Return the [x, y] coordinate for the center point of the cell that contains the specified text.  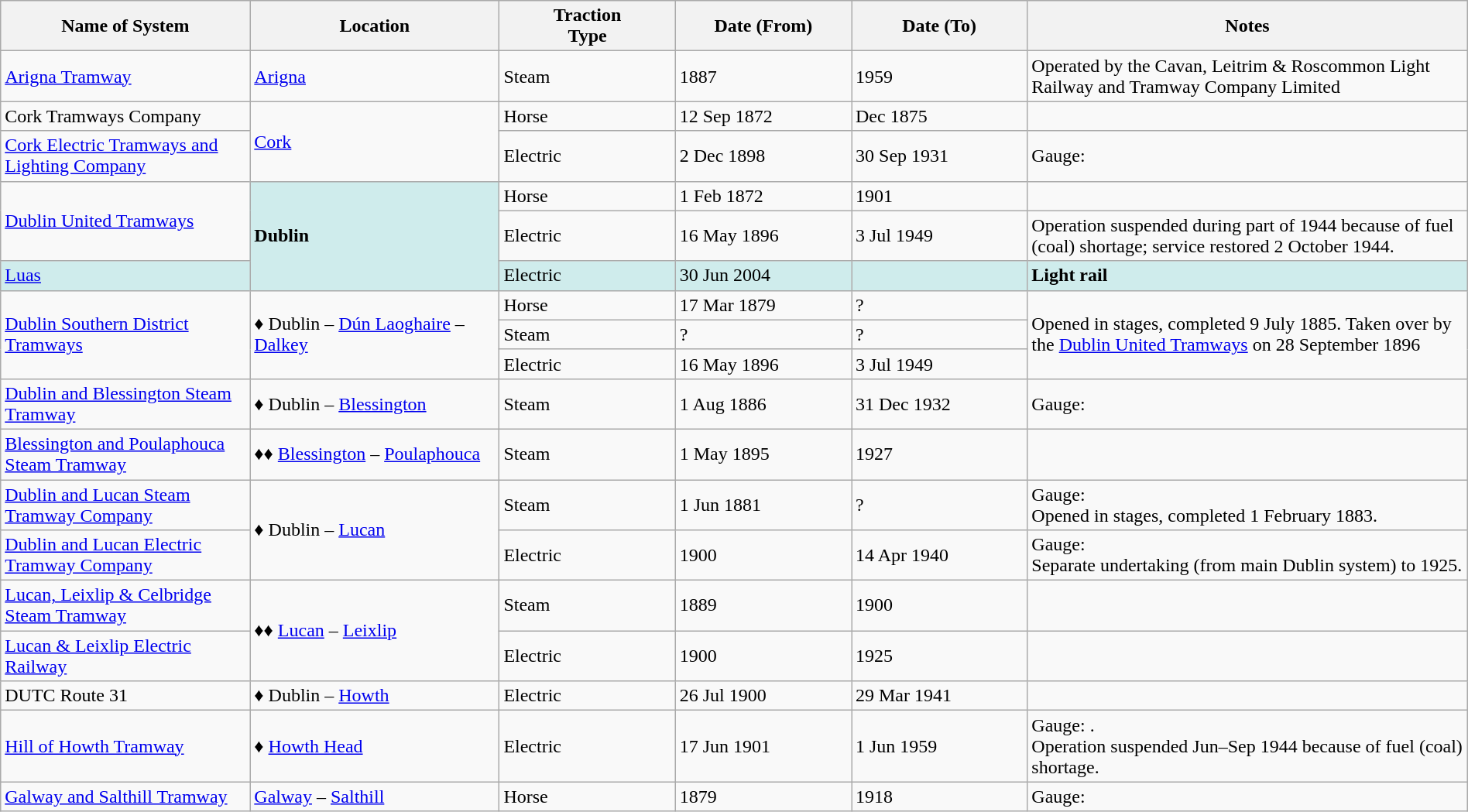
♦ Dublin – Blessington [375, 404]
Location [375, 26]
1901 [940, 196]
12 Sep 1872 [763, 116]
1 Jun 1881 [763, 505]
1927 [940, 454]
♦ Dublin – Lucan [375, 530]
Gauge: Opened in stages, completed 1 February 1883. [1247, 505]
29 Mar 1941 [940, 696]
1887 [763, 76]
Dublin United Tramways [125, 221]
Blessington and Poulaphouca Steam Tramway [125, 454]
30 Jun 2004 [763, 276]
Notes [1247, 26]
Light rail [1247, 276]
♦ Howth Head [375, 746]
Gauge: Separate undertaking (from main Dublin system) to 1925. [1247, 556]
Cork Electric Tramways and Lighting Company [125, 156]
TractionType [587, 26]
Cork [375, 141]
1889 [763, 605]
Arigna Tramway [125, 76]
Galway – Salthill [375, 797]
Date (From) [763, 26]
1 Feb 1872 [763, 196]
Dublin [375, 235]
1918 [940, 797]
DUTC Route 31 [125, 696]
Opened in stages, completed 9 July 1885. Taken over by the Dublin United Tramways on 28 September 1896 [1247, 334]
31 Dec 1932 [940, 404]
1959 [940, 76]
1 Jun 1959 [940, 746]
Name of System [125, 26]
Arigna [375, 76]
Cork Tramways Company [125, 116]
30 Sep 1931 [940, 156]
17 Mar 1879 [763, 305]
Date (To) [940, 26]
17 Jun 1901 [763, 746]
Gauge: .Operation suspended Jun–Sep 1944 because of fuel (coal) shortage. [1247, 746]
2 Dec 1898 [763, 156]
Dublin and Lucan Electric Tramway Company [125, 556]
Dublin and Lucan Steam Tramway Company [125, 505]
Dec 1875 [940, 116]
14 Apr 1940 [940, 556]
Lucan & Leixlip Electric Railway [125, 656]
Hill of Howth Tramway [125, 746]
Dublin and Blessington Steam Tramway [125, 404]
1 May 1895 [763, 454]
Operated by the Cavan, Leitrim & Roscommon Light Railway and Tramway Company Limited [1247, 76]
♦ Dublin – Howth [375, 696]
1925 [940, 656]
26 Jul 1900 [763, 696]
Luas [125, 276]
♦ Dublin – Dún Laoghaire – Dalkey [375, 334]
1879 [763, 797]
Lucan, Leixlip & Celbridge Steam Tramway [125, 605]
♦♦ Blessington – Poulaphouca [375, 454]
1 Aug 1886 [763, 404]
♦♦ Lucan – Leixlip [375, 631]
Dublin Southern District Tramways [125, 334]
Operation suspended during part of 1944 because of fuel (coal) shortage; service restored 2 October 1944. [1247, 235]
Galway and Salthill Tramway [125, 797]
